For the text-containing cell, return its midpoint in (X, Y) coordinate format. 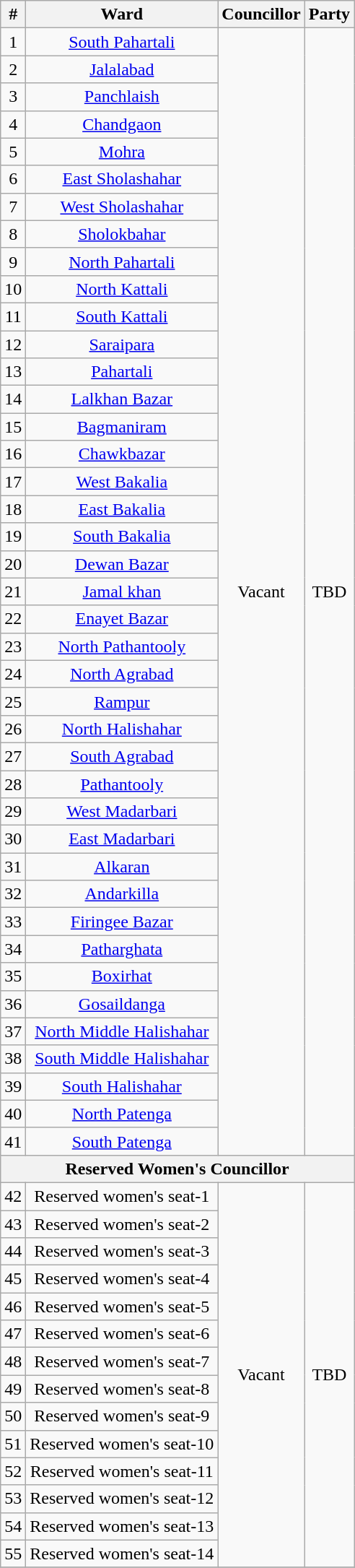
17 (13, 482)
Reserved women's seat-11 (122, 1471)
40 (13, 1114)
Firingee Bazar (122, 922)
54 (13, 1526)
7 (13, 207)
Saraipara (122, 345)
18 (13, 509)
Jalalabad (122, 69)
# (13, 14)
Reserved women's seat-6 (122, 1334)
1 (13, 42)
27 (13, 756)
48 (13, 1361)
43 (13, 1224)
14 (13, 399)
33 (13, 922)
15 (13, 427)
Reserved women's seat-4 (122, 1279)
37 (13, 1031)
South Bakalia (122, 537)
8 (13, 234)
32 (13, 894)
19 (13, 537)
Mohra (122, 152)
Councillor (261, 14)
Reserved women's seat-9 (122, 1416)
North Patenga (122, 1114)
55 (13, 1554)
West Madarbari (122, 812)
11 (13, 316)
45 (13, 1279)
44 (13, 1252)
50 (13, 1416)
42 (13, 1196)
South Middle Halishahar (122, 1059)
12 (13, 345)
West Bakalia (122, 482)
East Madarbari (122, 839)
35 (13, 976)
Reserved women's seat-8 (122, 1389)
Reserved women's seat-1 (122, 1196)
38 (13, 1059)
25 (13, 701)
Andarkilla (122, 894)
South Halishahar (122, 1086)
Lalkhan Bazar (122, 399)
North Pahartali (122, 261)
Reserved women's seat-2 (122, 1224)
Reserved women's seat-5 (122, 1307)
16 (13, 454)
Sholokbahar (122, 234)
36 (13, 1004)
Pathantooly (122, 784)
51 (13, 1444)
North Pathantooly (122, 646)
Patharghata (122, 949)
21 (13, 592)
47 (13, 1334)
20 (13, 564)
5 (13, 152)
53 (13, 1499)
49 (13, 1389)
28 (13, 784)
Ward (122, 14)
Pahartali (122, 372)
Dewan Bazar (122, 564)
Reserved women's seat-7 (122, 1361)
Party (329, 14)
Rampur (122, 701)
9 (13, 261)
Jamal khan (122, 592)
Bagmaniram (122, 427)
Alkaran (122, 867)
Chawkbazar (122, 454)
South Pahartali (122, 42)
30 (13, 839)
Reserved women's seat-10 (122, 1444)
26 (13, 729)
3 (13, 97)
23 (13, 646)
South Patenga (122, 1141)
Gosaildanga (122, 1004)
41 (13, 1141)
10 (13, 289)
22 (13, 619)
North Kattali (122, 289)
South Kattali (122, 316)
4 (13, 124)
East Sholashahar (122, 179)
34 (13, 949)
52 (13, 1471)
East Bakalia (122, 509)
2 (13, 69)
6 (13, 179)
Chandgaon (122, 124)
29 (13, 812)
Boxirhat (122, 976)
Enayet Bazar (122, 619)
31 (13, 867)
Reserved women's seat-13 (122, 1526)
North Agrabad (122, 674)
North Halishahar (122, 729)
Reserved women's seat-3 (122, 1252)
13 (13, 372)
Reserved Women's Councillor (177, 1169)
Panchlaish (122, 97)
South Agrabad (122, 756)
West Sholashahar (122, 207)
46 (13, 1307)
Reserved women's seat-14 (122, 1554)
39 (13, 1086)
North Middle Halishahar (122, 1031)
Reserved women's seat-12 (122, 1499)
24 (13, 674)
